Return the [X, Y] coordinate for the center point of the cell that contains the specified text.  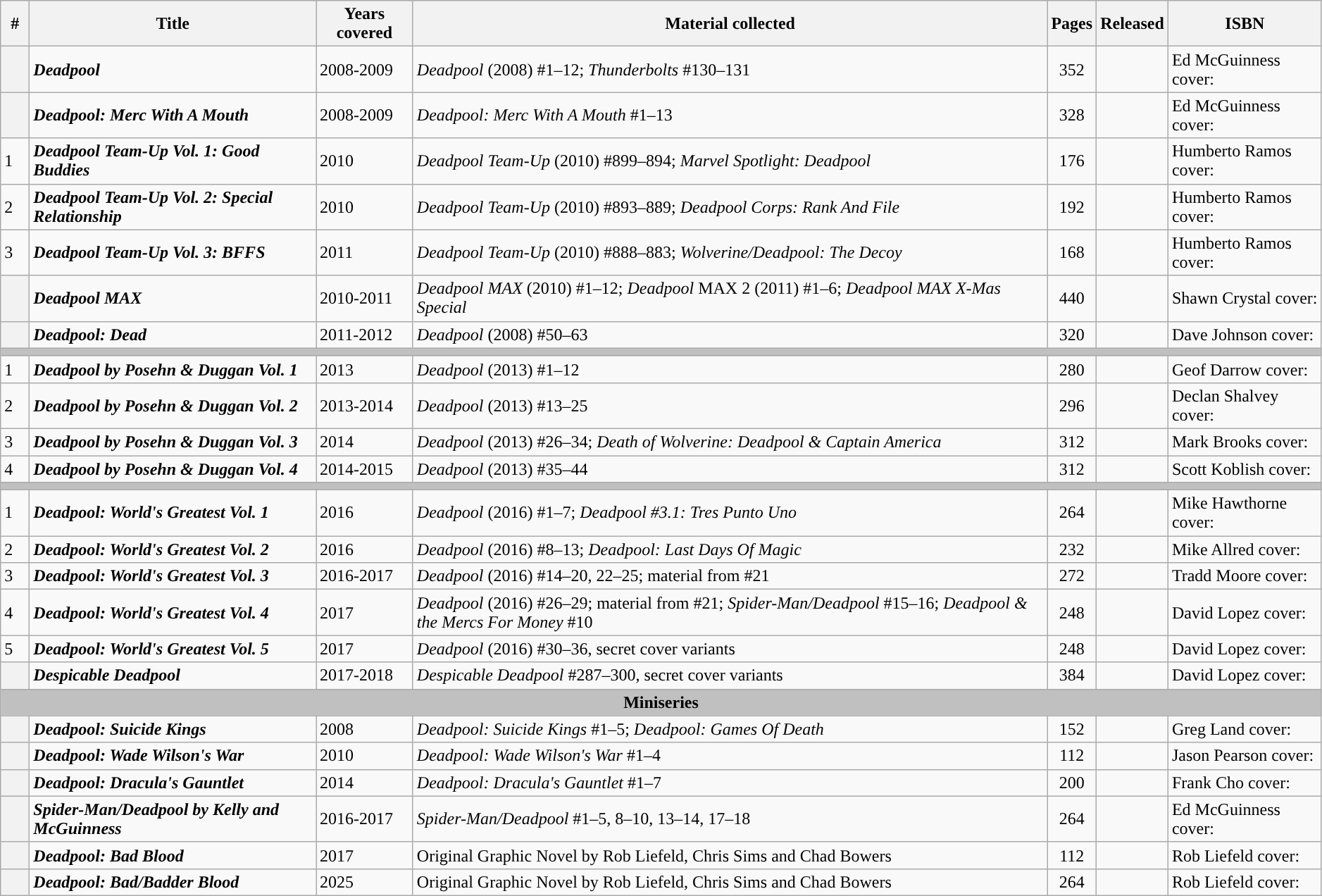
Deadpool (2013) #26–34; Death of Wolverine: Deadpool & Captain America [730, 442]
Deadpool Team-Up Vol. 2: Special Relationship [173, 207]
Deadpool (2016) #8–13; Deadpool: Last Days Of Magic [730, 549]
Title [173, 24]
2008 [365, 729]
Deadpool (2013) #1–12 [730, 369]
2013 [365, 369]
ISBN [1245, 24]
Released [1133, 24]
296 [1072, 406]
Deadpool (2016) #14–20, 22–25; material from #21 [730, 576]
440 [1072, 299]
Deadpool: Merc With A Mouth #1–13 [730, 116]
Deadpool Team-Up Vol. 1: Good Buddies [173, 161]
Deadpool: World's Greatest Vol. 5 [173, 649]
Tradd Moore cover: [1245, 576]
Deadpool (2013) #35–44 [730, 468]
152 [1072, 729]
Mike Hawthorne cover: [1245, 513]
Deadpool [173, 69]
200 [1072, 783]
176 [1072, 161]
Mike Allred cover: [1245, 549]
Deadpool: Dracula's Gauntlet #1–7 [730, 783]
Deadpool (2013) #13–25 [730, 406]
Deadpool (2016) #30–36, secret cover variants [730, 649]
Deadpool: Suicide Kings #1–5; Deadpool: Games Of Death [730, 729]
Declan Shalvey cover: [1245, 406]
280 [1072, 369]
Deadpool by Posehn & Duggan Vol. 3 [173, 442]
2010-2011 [365, 299]
Deadpool: Suicide Kings [173, 729]
Deadpool: Wade Wilson's War [173, 756]
Deadpool (2008) #1–12; Thunderbolts #130–131 [730, 69]
Deadpool MAX (2010) #1–12; Deadpool MAX 2 (2011) #1–6; Deadpool MAX X-Mas Special [730, 299]
384 [1072, 676]
192 [1072, 207]
5 [15, 649]
Jason Pearson cover: [1245, 756]
Greg Land cover: [1245, 729]
Deadpool by Posehn & Duggan Vol. 4 [173, 468]
Miniseries [661, 702]
328 [1072, 116]
Shawn Crystal cover: [1245, 299]
2013-2014 [365, 406]
Deadpool: Bad Blood [173, 855]
Deadpool (2008) #50–63 [730, 335]
Deadpool (2016) #26–29; material from #21; Spider-Man/Deadpool #15–16; Deadpool & the Mercs For Money #10 [730, 613]
Deadpool: Bad/Badder Blood [173, 882]
Years covered [365, 24]
272 [1072, 576]
Frank Cho cover: [1245, 783]
Scott Koblish cover: [1245, 468]
320 [1072, 335]
352 [1072, 69]
Deadpool: World's Greatest Vol. 2 [173, 549]
Deadpool: Dracula's Gauntlet [173, 783]
2011 [365, 252]
2017-2018 [365, 676]
# [15, 24]
Deadpool: Wade Wilson's War #1–4 [730, 756]
Despicable Deadpool #287–300, secret cover variants [730, 676]
Deadpool by Posehn & Duggan Vol. 2 [173, 406]
Deadpool: Merc With A Mouth [173, 116]
Mark Brooks cover: [1245, 442]
Dave Johnson cover: [1245, 335]
Pages [1072, 24]
168 [1072, 252]
Spider-Man/Deadpool by Kelly and McGuinness [173, 819]
Material collected [730, 24]
Deadpool MAX [173, 299]
Geof Darrow cover: [1245, 369]
2025 [365, 882]
Spider-Man/Deadpool #1–5, 8–10, 13–14, 17–18 [730, 819]
Deadpool Team-Up (2010) #893–889; Deadpool Corps: Rank And File [730, 207]
Deadpool Team-Up Vol. 3: BFFS [173, 252]
2011-2012 [365, 335]
Deadpool by Posehn & Duggan Vol. 1 [173, 369]
Deadpool: World's Greatest Vol. 1 [173, 513]
Deadpool (2016) #1–7; Deadpool #3.1: Tres Punto Uno [730, 513]
Deadpool Team-Up (2010) #888–883; Wolverine/Deadpool: The Decoy [730, 252]
Deadpool: World's Greatest Vol. 3 [173, 576]
2014-2015 [365, 468]
232 [1072, 549]
Deadpool: Dead [173, 335]
Deadpool Team-Up (2010) #899–894; Marvel Spotlight: Deadpool [730, 161]
Deadpool: World's Greatest Vol. 4 [173, 613]
Despicable Deadpool [173, 676]
